Determine the (x, y) coordinate at the center of the cell enclosing the given text.  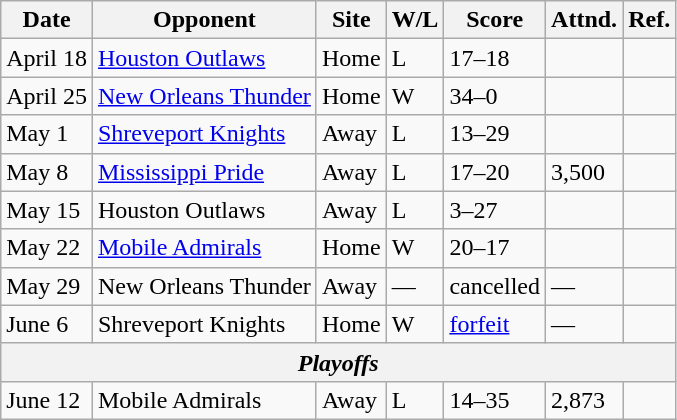
17–18 (495, 58)
2,873 (584, 400)
W/L (415, 20)
April 18 (47, 58)
17–20 (495, 172)
May 22 (47, 248)
forfeit (495, 324)
20–17 (495, 248)
June 12 (47, 400)
June 6 (47, 324)
Site (351, 20)
Date (47, 20)
May 1 (47, 134)
Playoffs (338, 362)
May 8 (47, 172)
May 15 (47, 210)
Opponent (204, 20)
Score (495, 20)
34–0 (495, 96)
13–29 (495, 134)
Ref. (650, 20)
3–27 (495, 210)
3,500 (584, 172)
May 29 (47, 286)
Attnd. (584, 20)
Mississippi Pride (204, 172)
cancelled (495, 286)
April 25 (47, 96)
14–35 (495, 400)
